Find where the given text appears and provide that cell's center as [x, y] coordinate. 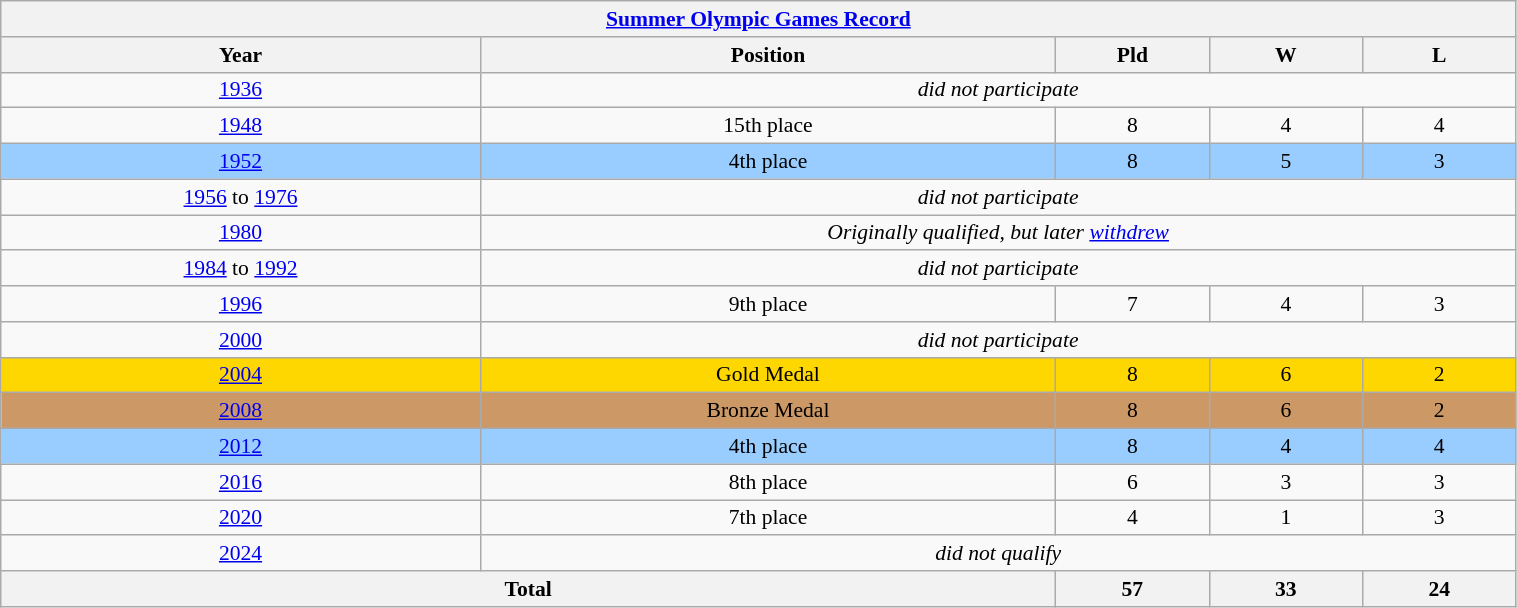
L [1440, 55]
57 [1132, 589]
7 [1132, 304]
2024 [241, 554]
1984 to 1992 [241, 269]
1956 to 1976 [241, 197]
Total [528, 589]
Pld [1132, 55]
5 [1286, 162]
Position [768, 55]
33 [1286, 589]
15th place [768, 126]
Bronze Medal [768, 411]
1948 [241, 126]
2020 [241, 518]
1980 [241, 233]
did not qualify [998, 554]
Gold Medal [768, 375]
9th place [768, 304]
Summer Olympic Games Record [758, 19]
1952 [241, 162]
1 [1286, 518]
Year [241, 55]
2008 [241, 411]
24 [1440, 589]
1936 [241, 90]
2004 [241, 375]
2016 [241, 482]
2000 [241, 340]
1996 [241, 304]
2012 [241, 447]
W [1286, 55]
Originally qualified, but later withdrew [998, 233]
7th place [768, 518]
8th place [768, 482]
